Capture the cell that displays the provided text and extract its [X, Y] central coordinate. 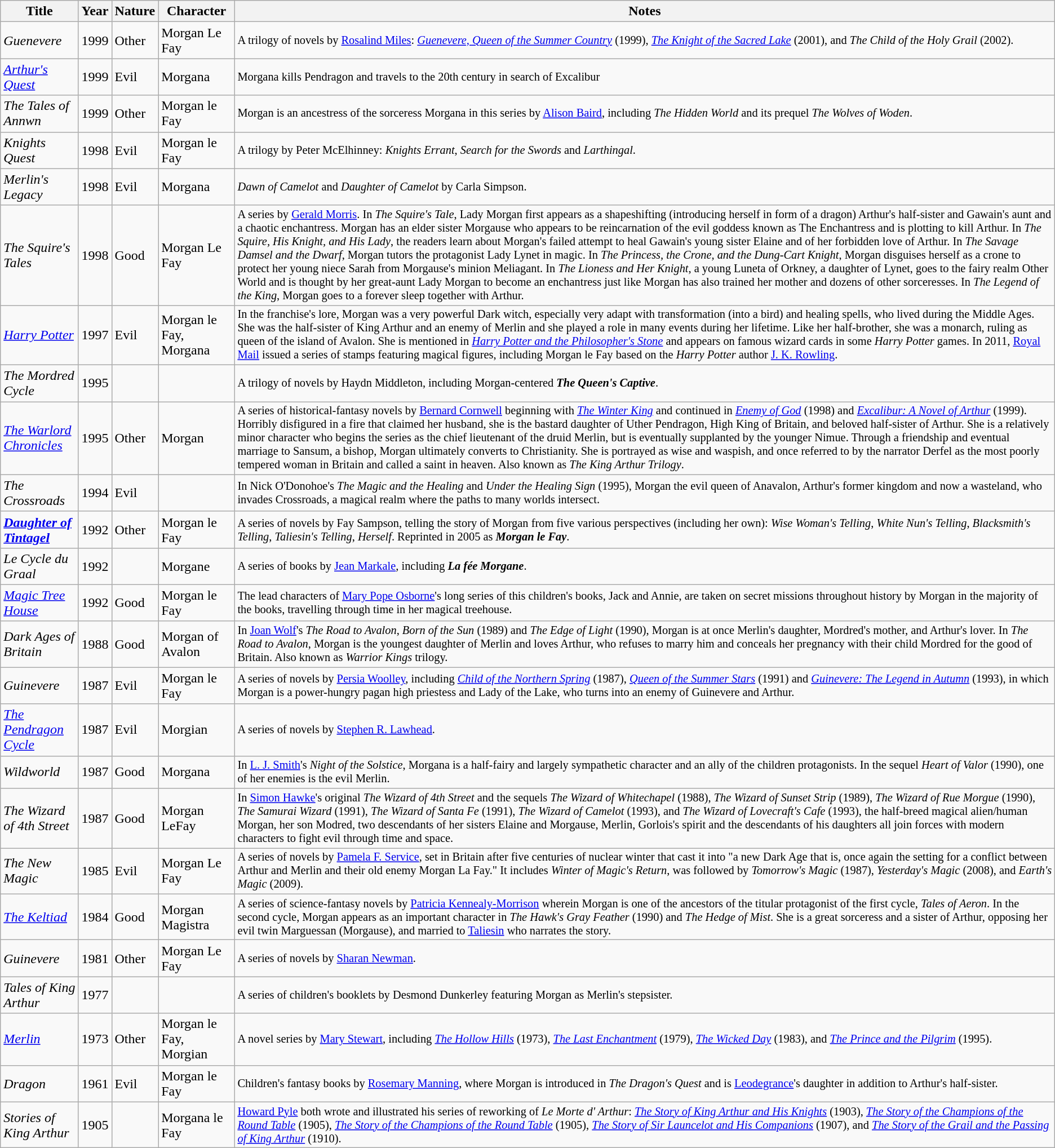
Arthur's Quest [39, 77]
Morgana le Fay [197, 1125]
Tales of King Arthur [39, 995]
1977 [95, 995]
Morgan is an ancestress of the sorceress Morgana in this series by Alison Baird, including The Hidden World and its prequel The Wolves of Woden. [645, 114]
Le Cycle du Graal [39, 566]
Morgan Magistra [197, 917]
A trilogy of novels by Haydn Middleton, including Morgan-centered The Queen's Captive. [645, 383]
Morgian [197, 730]
Daughter of Tintagel [39, 530]
1984 [95, 917]
Morgan of Avalon [197, 644]
Year [95, 11]
1961 [95, 1083]
The Keltiad [39, 917]
A series of novels by Sharan Newman. [645, 958]
Guenevere [39, 41]
1988 [95, 644]
The Wizard of 4th Street [39, 818]
The Crossroads [39, 493]
Morgan le Fay, Morgana [197, 335]
Dark Ages of Britain [39, 644]
The Tales of Annwn [39, 114]
A series of children's booklets by Desmond Dunkerley featuring Morgan as Merlin's stepsister. [645, 995]
A series of novels by Stephen R. Lawhead. [645, 730]
The Pendragon Cycle [39, 730]
Nature [135, 11]
Morgan le Fay, Morgian [197, 1039]
Character [197, 11]
1981 [95, 958]
Dragon [39, 1083]
Merlin's Legacy [39, 187]
Wildworld [39, 772]
1973 [95, 1039]
1997 [95, 335]
Dawn of Camelot and Daughter of Camelot by Carla Simpson. [645, 187]
1985 [95, 871]
Knights Quest [39, 150]
1994 [95, 493]
Title [39, 11]
1905 [95, 1125]
The Mordred Cycle [39, 383]
Morgan LeFay [197, 818]
The Warlord Chronicles [39, 438]
A series of books by Jean Markale, including La fée Morgane. [645, 566]
A trilogy by Peter McElhinney: Knights Errant, Search for the Swords and Larthingal. [645, 150]
Morgane [197, 566]
Morgana kills Pendragon and travels to the 20th century in search of Excalibur [645, 77]
Stories of King Arthur [39, 1125]
The New Magic [39, 871]
Magic Tree House [39, 603]
Morgan [197, 438]
Harry Potter [39, 335]
The Squire's Tales [39, 255]
Merlin [39, 1039]
Notes [645, 11]
